Provide the (x, y) coordinate of the cell's center where the given text is located.  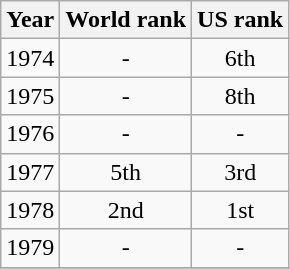
3rd (240, 172)
1978 (30, 210)
1979 (30, 248)
World rank (126, 20)
6th (240, 58)
1976 (30, 134)
5th (126, 172)
Year (30, 20)
8th (240, 96)
1st (240, 210)
US rank (240, 20)
1977 (30, 172)
1974 (30, 58)
1975 (30, 96)
2nd (126, 210)
